Provide the (X, Y) coordinate of the cell's center where the given text is located.  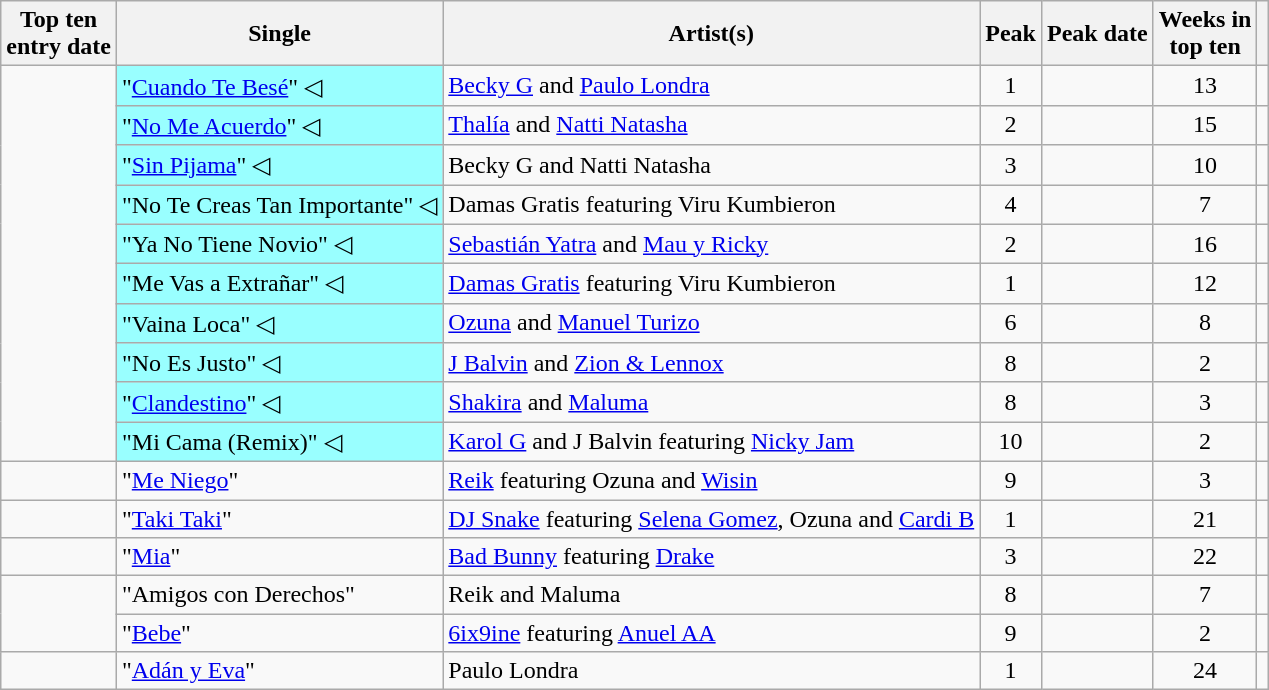
6 (1011, 323)
Becky G and Natti Natasha (712, 165)
"No Es Justo" ◁ (279, 363)
Reik and Maluma (712, 595)
24 (1205, 671)
Karol G and J Balvin featuring Nicky Jam (712, 442)
"Me Niego" (279, 480)
22 (1205, 557)
"Vaina Loca" ◁ (279, 323)
Sebastián Yatra and Mau y Ricky (712, 244)
Single (279, 34)
"Cuando Te Besé" ◁ (279, 86)
Ozuna and Manuel Turizo (712, 323)
12 (1205, 284)
"Ya No Tiene Novio" ◁ (279, 244)
16 (1205, 244)
DJ Snake featuring Selena Gomez, Ozuna and Cardi B (712, 519)
"Me Vas a Extrañar" ◁ (279, 284)
Peak (1011, 34)
Thalía and Natti Natasha (712, 125)
"No Me Acuerdo" ◁ (279, 125)
21 (1205, 519)
15 (1205, 125)
Top tenentry date (59, 34)
13 (1205, 86)
"Mia" (279, 557)
"Mi Cama (Remix)" ◁ (279, 442)
Peak date (1097, 34)
J Balvin and Zion & Lennox (712, 363)
"Taki Taki" (279, 519)
Weeks intop ten (1205, 34)
Reik featuring Ozuna and Wisin (712, 480)
Paulo Londra (712, 671)
"Sin Pijama" ◁ (279, 165)
Artist(s) (712, 34)
Shakira and Maluma (712, 402)
"No Te Creas Tan Importante" ◁ (279, 204)
"Bebe" (279, 633)
4 (1011, 204)
"Clandestino" ◁ (279, 402)
6ix9ine featuring Anuel AA (712, 633)
"Adán y Eva" (279, 671)
"Amigos con Derechos" (279, 595)
Becky G and Paulo Londra (712, 86)
Bad Bunny featuring Drake (712, 557)
